Locate the cell with the specified text and output its (x, y) center coordinate. 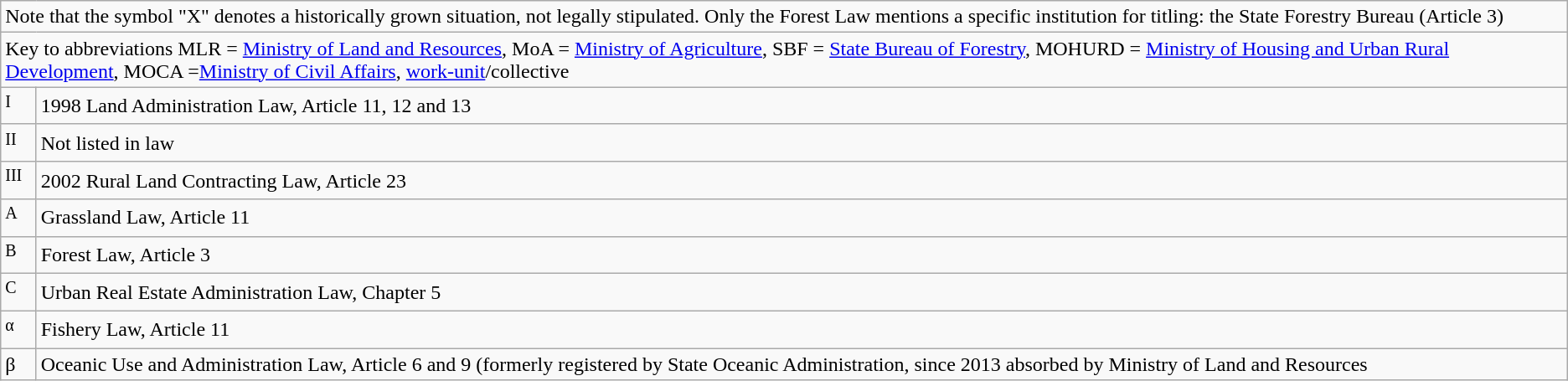
Not listed in law (802, 142)
A (18, 218)
II (18, 142)
β (18, 364)
Forest Law, Article 3 (802, 255)
2002 Rural Land Contracting Law, Article 23 (802, 181)
α (18, 330)
Urban Real Estate Administration Law, Chapter 5 (802, 293)
III (18, 181)
Fishery Law, Article 11 (802, 330)
C (18, 293)
1998 Land Administration Law, Article 11, 12 and 13 (802, 106)
Grassland Law, Article 11 (802, 218)
B (18, 255)
I (18, 106)
